Output the [X, Y] coordinate of the center of the cell containing the given text.  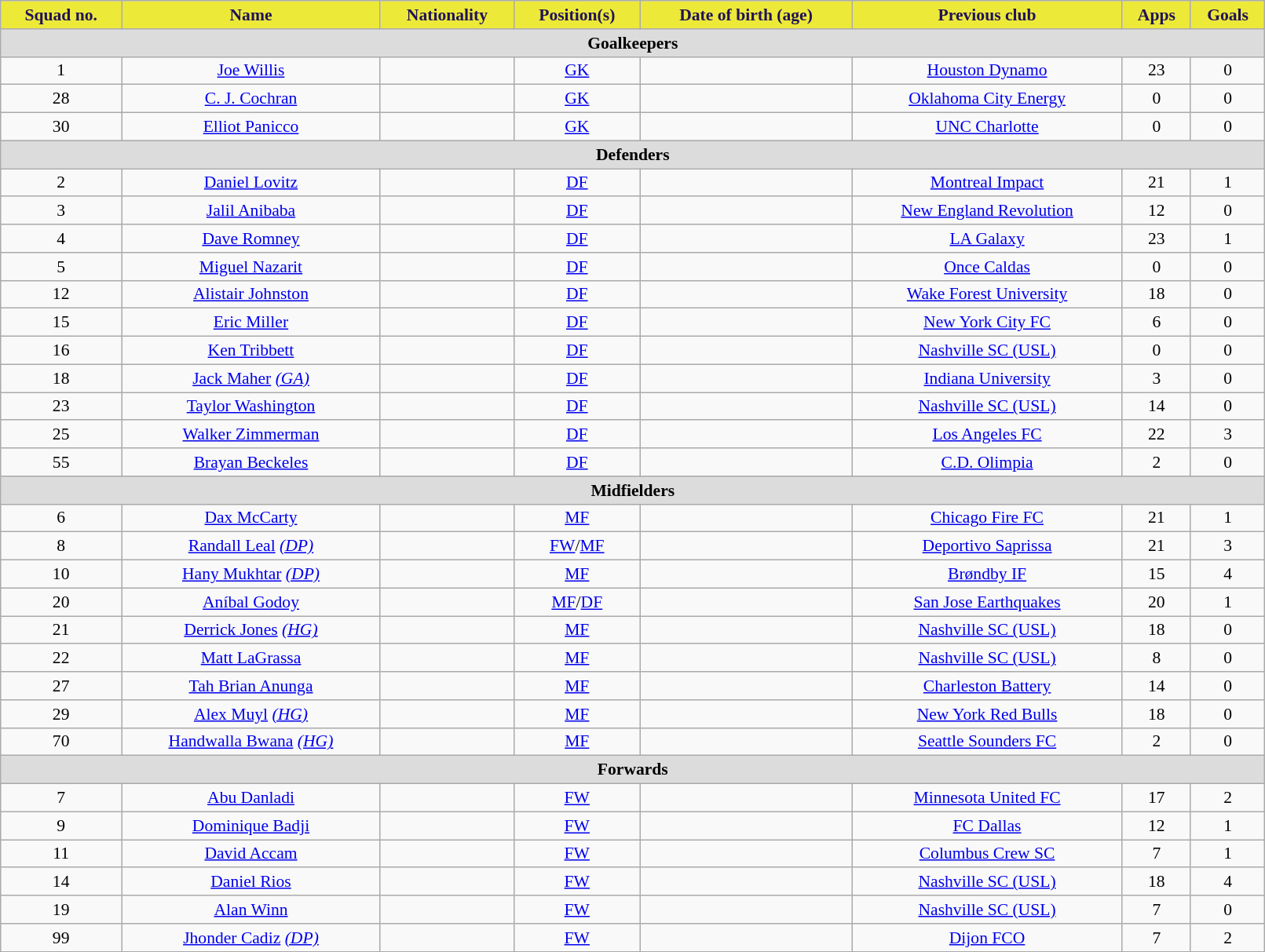
5 [61, 267]
Forwards [633, 770]
10 [61, 574]
Name [251, 15]
C. J. Cochran [251, 99]
Houston Dynamo [987, 71]
Joe Willis [251, 71]
Montreal Impact [987, 183]
Ken Tribbett [251, 351]
Walker Zimmerman [251, 435]
Minnesota United FC [987, 798]
Seattle Sounders FC [987, 742]
FC Dallas [987, 826]
Goalkeepers [633, 43]
Alan Winn [251, 910]
FW/MF [576, 546]
9 [61, 826]
Eric Miller [251, 323]
Once Caldas [987, 267]
Oklahoma City Energy [987, 99]
28 [61, 99]
Charleston Battery [987, 686]
Jalil Anibaba [251, 211]
Aníbal Godoy [251, 602]
Brayan Beckeles [251, 462]
Alex Muyl (HG) [251, 714]
LA Galaxy [987, 239]
Apps [1156, 15]
29 [61, 714]
Daniel Lovitz [251, 183]
Los Angeles FC [987, 435]
Taylor Washington [251, 407]
MF/DF [576, 602]
Alistair Johnston [251, 294]
Chicago Fire FC [987, 518]
30 [61, 127]
Midfielders [633, 491]
Abu Danladi [251, 798]
Dave Romney [251, 239]
Indiana University [987, 378]
Deportivo Saprissa [987, 546]
Previous club [987, 15]
David Accam [251, 854]
Jhonder Cadiz (DP) [251, 938]
Handwalla Bwana (HG) [251, 742]
UNC Charlotte [987, 127]
New York Red Bulls [987, 714]
Brøndby IF [987, 574]
99 [61, 938]
Columbus Crew SC [987, 854]
Wake Forest University [987, 294]
San Jose Earthquakes [987, 602]
C.D. Olimpia [987, 462]
55 [61, 462]
Daniel Rios [251, 882]
Hany Mukhtar (DP) [251, 574]
25 [61, 435]
Matt LaGrassa [251, 658]
Date of birth (age) [746, 15]
Nationality [447, 15]
16 [61, 351]
Tah Brian Anunga [251, 686]
Derrick Jones (HG) [251, 630]
Jack Maher (GA) [251, 378]
19 [61, 910]
New York City FC [987, 323]
Miguel Nazarit [251, 267]
Dax McCarty [251, 518]
Position(s) [576, 15]
Randall Leal (DP) [251, 546]
27 [61, 686]
Defenders [633, 155]
New England Revolution [987, 211]
Elliot Panicco [251, 127]
Goals [1227, 15]
Squad no. [61, 15]
17 [1156, 798]
Dominique Badji [251, 826]
11 [61, 854]
Dijon FCO [987, 938]
70 [61, 742]
